Scan for the cell matching the given text and deliver its [X, Y] coordinate at center. 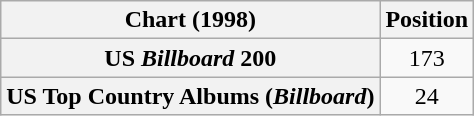
Position [427, 20]
24 [427, 96]
US Top Country Albums (Billboard) [190, 96]
173 [427, 58]
Chart (1998) [190, 20]
US Billboard 200 [190, 58]
